Determine the [X, Y] coordinate at the center of the cell enclosing the given text.  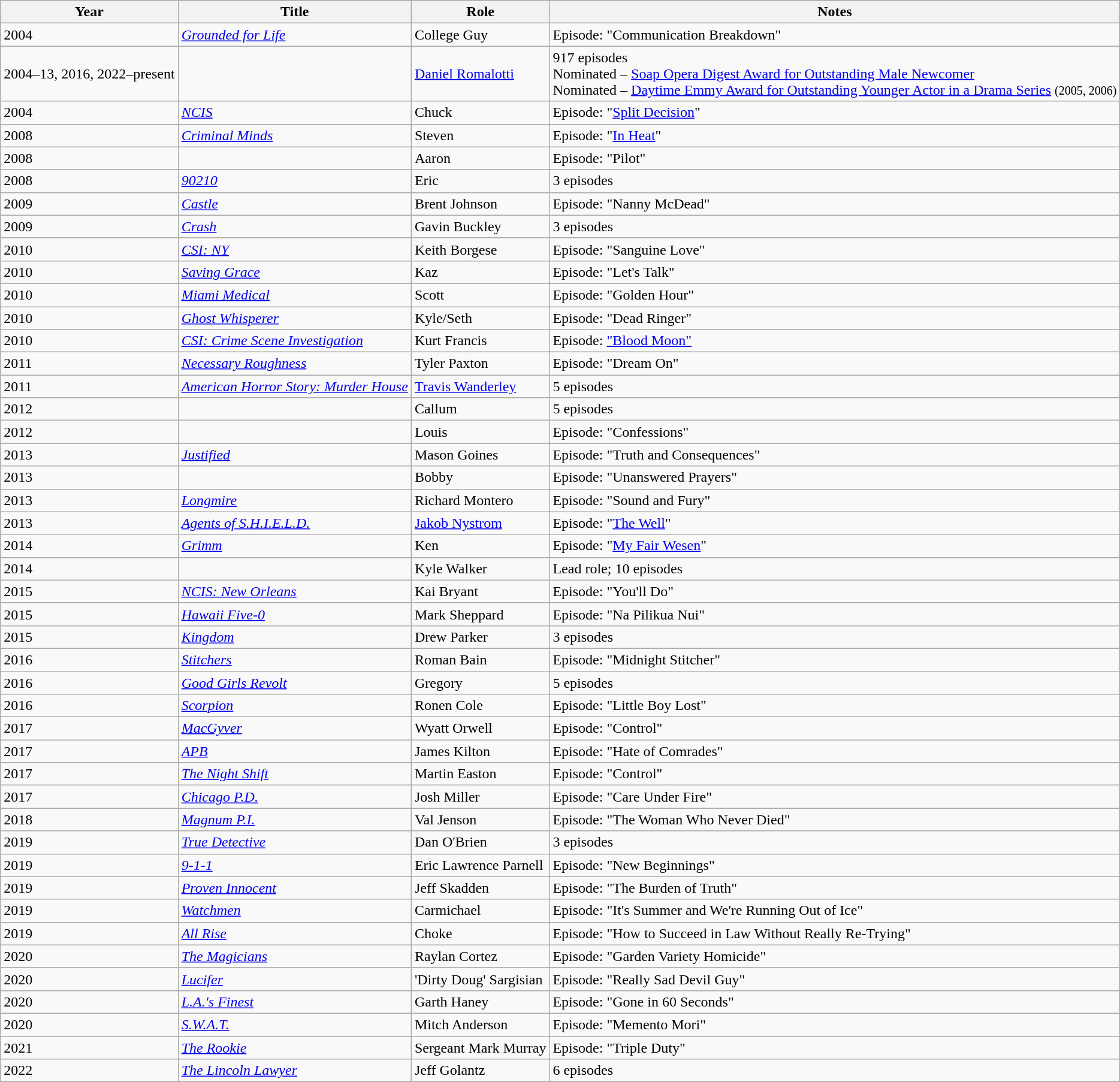
Magnum P.I. [295, 820]
Jakob Nystrom [481, 523]
Eric [481, 181]
9-1-1 [295, 865]
Aaron [481, 158]
Kingdom [295, 637]
Brent Johnson [481, 204]
Lead role; 10 episodes [835, 569]
Role [481, 12]
Longmire [295, 500]
Good Girls Revolt [295, 682]
The Rookie [295, 1048]
All Rise [295, 933]
Callum [481, 409]
Watchmen [295, 911]
Kai Bryant [481, 591]
2004–13, 2016, 2022–present [89, 74]
Episode: "Na Pilikua Nui" [835, 614]
Ghost Whisperer [295, 318]
L.A.'s Finest [295, 1002]
Episode: "Garden Variety Homicide" [835, 956]
Ken [481, 546]
MacGyver [295, 729]
2018 [89, 820]
Saving Grace [295, 272]
Episode: "You'll Do" [835, 591]
Miami Medical [295, 295]
Episode: "The Burden of Truth" [835, 888]
Gregory [481, 682]
NCIS [295, 113]
Episode: "Confessions" [835, 432]
APB [295, 751]
Mark Sheppard [481, 614]
True Detective [295, 842]
Ronen Cole [481, 706]
Episode: "New Beginnings" [835, 865]
Episode: "Gone in 60 Seconds" [835, 1002]
Kyle Walker [481, 569]
Choke [481, 933]
Roman Bain [481, 660]
Episode: "Sound and Fury" [835, 500]
Episode: "Triple Duty" [835, 1048]
Episode: "Truth and Consequences" [835, 455]
Richard Montero [481, 500]
Travis Wanderley [481, 386]
NCIS: New Orleans [295, 591]
James Kilton [481, 751]
Garth Haney [481, 1002]
Martin Easton [481, 774]
Castle [295, 204]
Hawaii Five-0 [295, 614]
Keith Borgese [481, 249]
Episode: "Unanswered Prayers" [835, 477]
Tyler Paxton [481, 364]
Steven [481, 135]
The Night Shift [295, 774]
Justified [295, 455]
Episode: "Dead Ringer" [835, 318]
Episode: "Sanguine Love" [835, 249]
Episode: "Dream On" [835, 364]
Daniel Romalotti [481, 74]
Episode: "How to Succeed in Law Without Really Re-Trying" [835, 933]
Year [89, 12]
Necessary Roughness [295, 364]
6 episodes [835, 1071]
Raylan Cortez [481, 956]
Episode: "Memento Mori" [835, 1024]
Episode: "Nanny McDead" [835, 204]
Lucifer [295, 979]
Drew Parker [481, 637]
Crash [295, 226]
Grimm [295, 546]
90210 [295, 181]
Wyatt Orwell [481, 729]
Chuck [481, 113]
Criminal Minds [295, 135]
Episode: "Let's Talk" [835, 272]
Eric Lawrence Parnell [481, 865]
Louis [481, 432]
Episode: "Midnight Stitcher" [835, 660]
Mason Goines [481, 455]
Agents of S.H.I.E.L.D. [295, 523]
Episode: "Really Sad Devil Guy" [835, 979]
The Lincoln Lawyer [295, 1071]
Episode: "My Fair Wesen" [835, 546]
Grounded for Life [295, 35]
CSI: NY [295, 249]
2021 [89, 1048]
Jeff Skadden [481, 888]
Carmichael [481, 911]
Proven Innocent [295, 888]
Gavin Buckley [481, 226]
Episode: "Communication Breakdown" [835, 35]
Scott [481, 295]
CSI: Crime Scene Investigation [295, 341]
Stitchers [295, 660]
'Dirty Doug' Sargisian [481, 979]
Episode: "Hate of Comrades" [835, 751]
Episode: "Care Under Fire" [835, 797]
2022 [89, 1071]
Episode: "It's Summer and We're Running Out of Ice" [835, 911]
S.W.A.T. [295, 1024]
Title [295, 12]
Sergeant Mark Murray [481, 1048]
Jeff Golantz [481, 1071]
Scorpion [295, 706]
Kurt Francis [481, 341]
Episode: "In Heat" [835, 135]
Notes [835, 12]
Episode: "The Woman Who Never Died" [835, 820]
Episode: "Little Boy Lost" [835, 706]
Dan O'Brien [481, 842]
Episode: "Golden Hour" [835, 295]
Episode: "The Well" [835, 523]
Chicago P.D. [295, 797]
Val Jenson [481, 820]
Bobby [481, 477]
The Magicians [295, 956]
Josh Miller [481, 797]
Kaz [481, 272]
College Guy [481, 35]
Mitch Anderson [481, 1024]
Episode: "Blood Moon" [835, 341]
Kyle/Seth [481, 318]
Episode: "Split Decision" [835, 113]
Episode: "Pilot" [835, 158]
American Horror Story: Murder House [295, 386]
